Identify which cell holds the provided text, then report its [x, y] central coordinate. 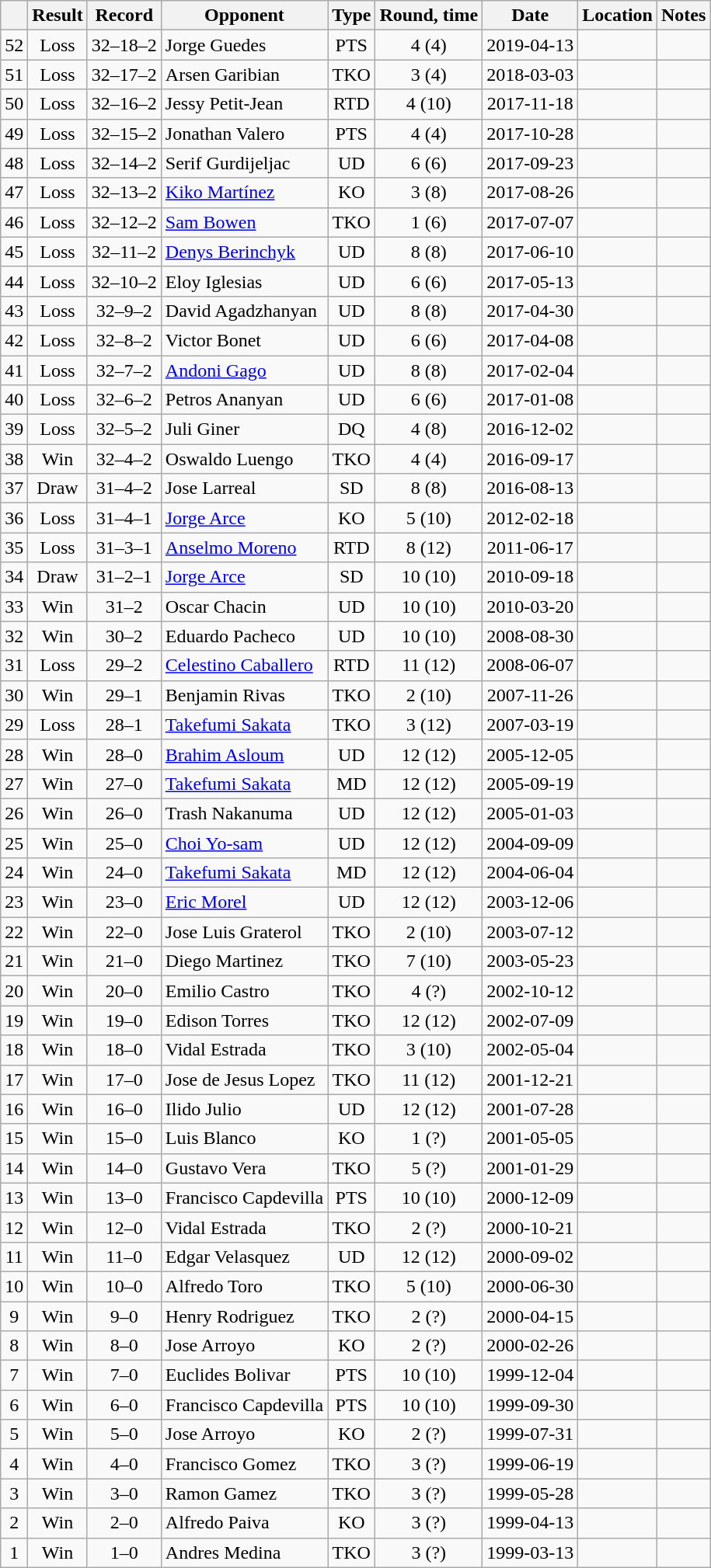
3 [14, 1493]
Denys Berinchyk [244, 252]
Eloy Iglesias [244, 281]
1999-05-28 [530, 1493]
2002-10-12 [530, 991]
2019-04-13 [530, 45]
Francisco Gomez [244, 1464]
27–0 [124, 784]
23–0 [124, 902]
32–12–2 [124, 222]
10 [14, 1286]
Trash Nakanuma [244, 813]
16 [14, 1109]
2017-08-26 [530, 193]
32–5–2 [124, 429]
2012-02-18 [530, 518]
1999-07-31 [530, 1434]
2017-02-04 [530, 370]
32–15–2 [124, 134]
2004-06-04 [530, 873]
10–0 [124, 1286]
32–4–2 [124, 459]
2005-09-19 [530, 784]
32–17–2 [124, 75]
Jonathan Valero [244, 134]
32–13–2 [124, 193]
Emilio Castro [244, 991]
48 [14, 163]
13 [14, 1198]
Eduardo Pacheco [244, 636]
18 [14, 1050]
2017-05-13 [530, 281]
2001-12-21 [530, 1080]
1 (?) [429, 1139]
2017-09-23 [530, 163]
2002-05-04 [530, 1050]
7 (10) [429, 961]
Opponent [244, 16]
31–3–1 [124, 548]
2005-01-03 [530, 813]
Petros Ananyan [244, 400]
2000-10-21 [530, 1227]
34 [14, 577]
2001-07-28 [530, 1109]
Anselmo Moreno [244, 548]
8 (12) [429, 548]
22 [14, 932]
Jorge Guedes [244, 45]
Ramon Gamez [244, 1493]
45 [14, 252]
44 [14, 281]
16–0 [124, 1109]
2017-11-18 [530, 104]
29 [14, 725]
1–0 [124, 1552]
31–2 [124, 607]
18–0 [124, 1050]
25 [14, 843]
2017-06-10 [530, 252]
4 (8) [429, 429]
31–4–1 [124, 518]
Type [351, 16]
40 [14, 400]
32–18–2 [124, 45]
2000-02-26 [530, 1346]
7 [14, 1375]
2005-12-05 [530, 754]
2 [14, 1523]
20 [14, 991]
Arsen Garibian [244, 75]
Choi Yo-sam [244, 843]
Record [124, 16]
32–8–2 [124, 340]
Kiko Martínez [244, 193]
2003-12-06 [530, 902]
Juli Giner [244, 429]
31 [14, 666]
Andres Medina [244, 1552]
2002-07-09 [530, 1020]
15 [14, 1139]
23 [14, 902]
Jose Luis Graterol [244, 932]
3 (4) [429, 75]
2010-09-18 [530, 577]
5 [14, 1434]
1999-04-13 [530, 1523]
9 [14, 1316]
27 [14, 784]
24–0 [124, 873]
32–6–2 [124, 400]
4 (10) [429, 104]
46 [14, 222]
35 [14, 548]
Notes [683, 16]
1999-03-13 [530, 1552]
29–1 [124, 695]
2001-01-29 [530, 1168]
30–2 [124, 636]
3 (10) [429, 1050]
31–2–1 [124, 577]
Sam Bowen [244, 222]
6 [14, 1405]
51 [14, 75]
21 [14, 961]
19–0 [124, 1020]
12 [14, 1227]
3 (8) [429, 193]
12–0 [124, 1227]
Edgar Velasquez [244, 1257]
2017-01-08 [530, 400]
4 [14, 1464]
Serif Gurdijeljac [244, 163]
2000-09-02 [530, 1257]
39 [14, 429]
32–16–2 [124, 104]
2018-03-03 [530, 75]
13–0 [124, 1198]
32 [14, 636]
33 [14, 607]
5 (?) [429, 1168]
David Agadzhanyan [244, 311]
7–0 [124, 1375]
14 [14, 1168]
15–0 [124, 1139]
2017-07-07 [530, 222]
Victor Bonet [244, 340]
29–2 [124, 666]
25–0 [124, 843]
26–0 [124, 813]
Alfredo Paiva [244, 1523]
2010-03-20 [530, 607]
Eric Morel [244, 902]
49 [14, 134]
2003-05-23 [530, 961]
2001-05-05 [530, 1139]
Celestino Caballero [244, 666]
24 [14, 873]
Date [530, 16]
2017-10-28 [530, 134]
2016-09-17 [530, 459]
2–0 [124, 1523]
3–0 [124, 1493]
2003-07-12 [530, 932]
19 [14, 1020]
22–0 [124, 932]
52 [14, 45]
2000-12-09 [530, 1198]
4–0 [124, 1464]
26 [14, 813]
3 (12) [429, 725]
32–14–2 [124, 163]
2017-04-30 [530, 311]
Ilido Julio [244, 1109]
Gustavo Vera [244, 1168]
1999-06-19 [530, 1464]
1 [14, 1552]
17–0 [124, 1080]
42 [14, 340]
Round, time [429, 16]
32–10–2 [124, 281]
Luis Blanco [244, 1139]
1 (6) [429, 222]
Henry Rodriguez [244, 1316]
43 [14, 311]
2011-06-17 [530, 548]
37 [14, 488]
Benjamin Rivas [244, 695]
2008-08-30 [530, 636]
36 [14, 518]
Andoni Gago [244, 370]
Edison Torres [244, 1020]
28 [14, 754]
Jose Larreal [244, 488]
2007-11-26 [530, 695]
2017-04-08 [530, 340]
20–0 [124, 991]
Location [618, 16]
1999-09-30 [530, 1405]
Oswaldo Luengo [244, 459]
Jose de Jesus Lopez [244, 1080]
Alfredo Toro [244, 1286]
2000-04-15 [530, 1316]
28–1 [124, 725]
9–0 [124, 1316]
11 [14, 1257]
38 [14, 459]
Result [58, 16]
8–0 [124, 1346]
11–0 [124, 1257]
Jessy Petit-Jean [244, 104]
Euclides Bolivar [244, 1375]
14–0 [124, 1168]
41 [14, 370]
Diego Martinez [244, 961]
32–7–2 [124, 370]
17 [14, 1080]
4 (?) [429, 991]
8 [14, 1346]
2004-09-09 [530, 843]
DQ [351, 429]
5–0 [124, 1434]
21–0 [124, 961]
6–0 [124, 1405]
32–9–2 [124, 311]
2016-08-13 [530, 488]
Brahim Asloum [244, 754]
2000-06-30 [530, 1286]
28–0 [124, 754]
50 [14, 104]
2008-06-07 [530, 666]
30 [14, 695]
1999-12-04 [530, 1375]
2016-12-02 [530, 429]
Oscar Chacin [244, 607]
47 [14, 193]
2007-03-19 [530, 725]
32–11–2 [124, 252]
31–4–2 [124, 488]
